Output the [x, y] coordinate of the center of the cell containing the given text.  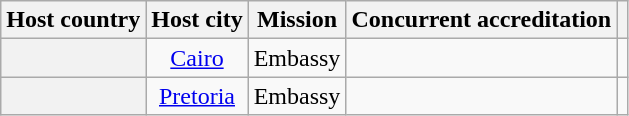
Host country [74, 20]
Concurrent accreditation [482, 20]
Host city [197, 20]
Cairo [197, 58]
Mission [297, 20]
Pretoria [197, 96]
